Pinpoint the cell where the given text exists, returning its [X, Y] midpoint coordinate. 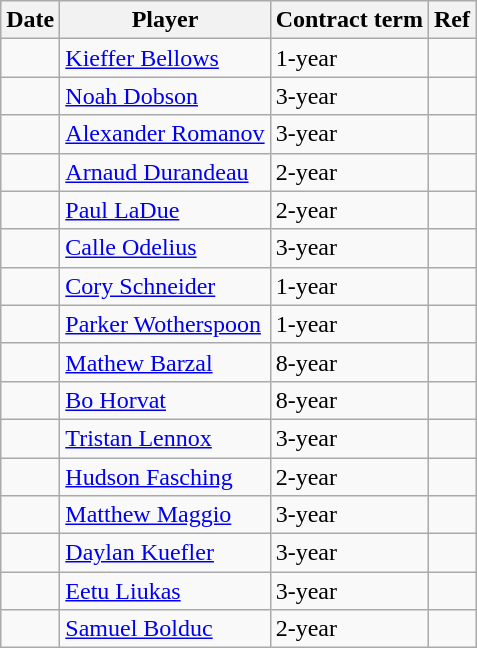
Calle Odelius [165, 248]
Contract term [349, 20]
Player [165, 20]
Paul LaDue [165, 210]
Bo Horvat [165, 400]
Eetu Liukas [165, 591]
Ref [452, 20]
Date [30, 20]
Mathew Barzal [165, 362]
Noah Dobson [165, 96]
Parker Wotherspoon [165, 324]
Kieffer Bellows [165, 58]
Arnaud Durandeau [165, 172]
Samuel Bolduc [165, 629]
Tristan Lennox [165, 438]
Alexander Romanov [165, 134]
Daylan Kuefler [165, 553]
Matthew Maggio [165, 515]
Cory Schneider [165, 286]
Hudson Fasching [165, 477]
